Pinpoint the cell where the given text exists, returning its [x, y] midpoint coordinate. 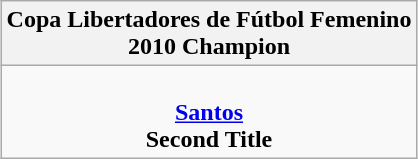
Copa Libertadores de Fútbol Femenino2010 Champion [209, 34]
SantosSecond Title [209, 112]
